Pinpoint the cell where the given text exists, returning its [X, Y] midpoint coordinate. 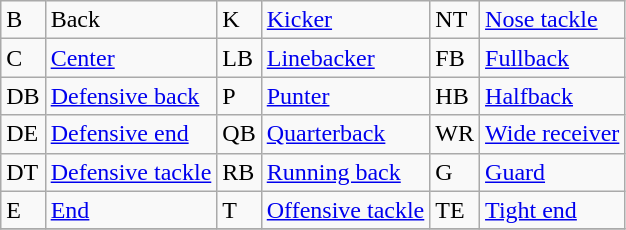
RB [239, 172]
C [23, 58]
DB [23, 96]
HB [455, 96]
K [239, 20]
Wide receiver [552, 134]
Back [131, 20]
Nose tackle [552, 20]
B [23, 20]
Fullback [552, 58]
Tight end [552, 210]
Defensive tackle [131, 172]
DT [23, 172]
E [23, 210]
Running back [346, 172]
TE [455, 210]
Center [131, 58]
DE [23, 134]
Halfback [552, 96]
QB [239, 134]
End [131, 210]
FB [455, 58]
Defensive back [131, 96]
Linebacker [346, 58]
Quarterback [346, 134]
T [239, 210]
WR [455, 134]
Guard [552, 172]
NT [455, 20]
LB [239, 58]
P [239, 96]
G [455, 172]
Defensive end [131, 134]
Punter [346, 96]
Offensive tackle [346, 210]
Kicker [346, 20]
